Extract the [X, Y] coordinate from the center of the cell holding the provided text.  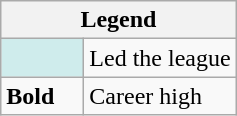
Bold [42, 96]
Led the league [160, 58]
Legend [118, 20]
Career high [160, 96]
